For the text-containing cell, return its midpoint in (X, Y) coordinate format. 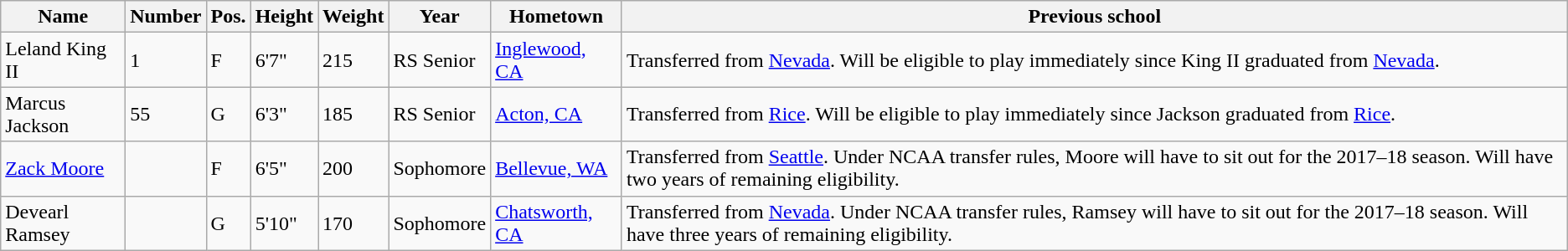
Previous school (1094, 17)
Transferred from Seattle. Under NCAA transfer rules, Moore will have to sit out for the 2017–18 season. Will have two years of remaining eligibility. (1094, 169)
215 (353, 60)
6'7" (284, 60)
170 (353, 223)
200 (353, 169)
185 (353, 114)
Number (166, 17)
Devearl Ramsey (64, 223)
Chatsworth, CA (556, 223)
Pos. (228, 17)
55 (166, 114)
6'5" (284, 169)
Name (64, 17)
1 (166, 60)
Transferred from Nevada. Will be eligible to play immediately since King II graduated from Nevada. (1094, 60)
Zack Moore (64, 169)
Acton, CA (556, 114)
Year (440, 17)
Leland King II (64, 60)
5'10" (284, 223)
Bellevue, WA (556, 169)
6'3" (284, 114)
Marcus Jackson (64, 114)
Transferred from Rice. Will be eligible to play immediately since Jackson graduated from Rice. (1094, 114)
Inglewood, CA (556, 60)
Hometown (556, 17)
Height (284, 17)
Weight (353, 17)
